Pinpoint the cell where the given text exists, returning its [x, y] midpoint coordinate. 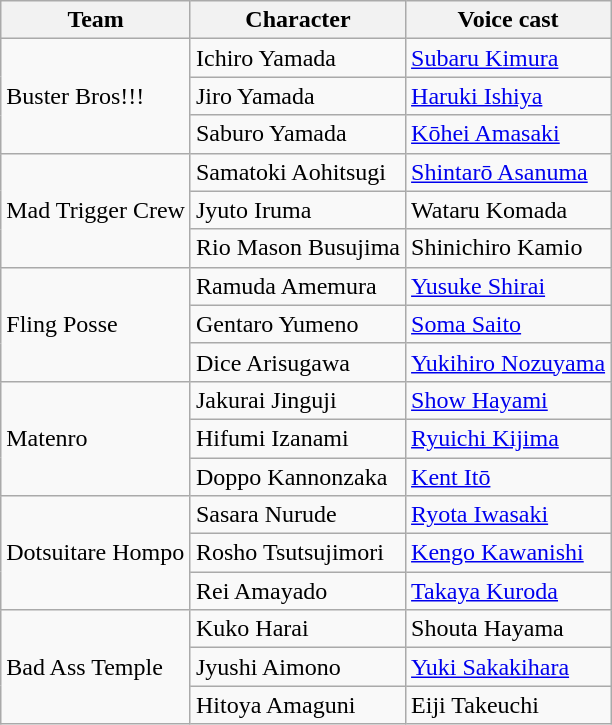
Yukihiro Nozuyama [508, 362]
Dotsuitare Hompo [96, 553]
Samatoki Aohitsugi [298, 172]
Wataru Komada [508, 210]
Shinichiro Kamio [508, 248]
Ryuichi Kijima [508, 438]
Doppo Kannonzaka [298, 477]
Saburo Yamada [298, 134]
Mad Trigger Crew [96, 210]
Fling Posse [96, 324]
Team [96, 20]
Dice Arisugawa [298, 362]
Character [298, 20]
Matenro [96, 438]
Haruki Ishiya [508, 96]
Show Hayami [508, 400]
Shouta Hayama [508, 629]
Ryota Iwasaki [508, 515]
Jakurai Jinguji [298, 400]
Eiji Takeuchi [508, 705]
Rio Mason Busujima [298, 248]
Shintarō Asanuma [508, 172]
Takaya Kuroda [508, 591]
Voice cast [508, 20]
Ichiro Yamada [298, 58]
Kōhei Amasaki [508, 134]
Kent Itō [508, 477]
Jiro Yamada [298, 96]
Ramuda Amemura [298, 286]
Kengo Kawanishi [508, 553]
Bad Ass Temple [96, 667]
Yusuke Shirai [508, 286]
Buster Bros!!! [96, 96]
Yuki Sakakihara [508, 667]
Hifumi Izanami [298, 438]
Gentaro Yumeno [298, 324]
Sasara Nurude [298, 515]
Subaru Kimura [508, 58]
Rosho Tsutsujimori [298, 553]
Kuko Harai [298, 629]
Jyushi Aimono [298, 667]
Hitoya Amaguni [298, 705]
Soma Saito [508, 324]
Jyuto Iruma [298, 210]
Rei Amayado [298, 591]
